Detect which cell encompasses the target text, then output its [x, y] center coordinate. 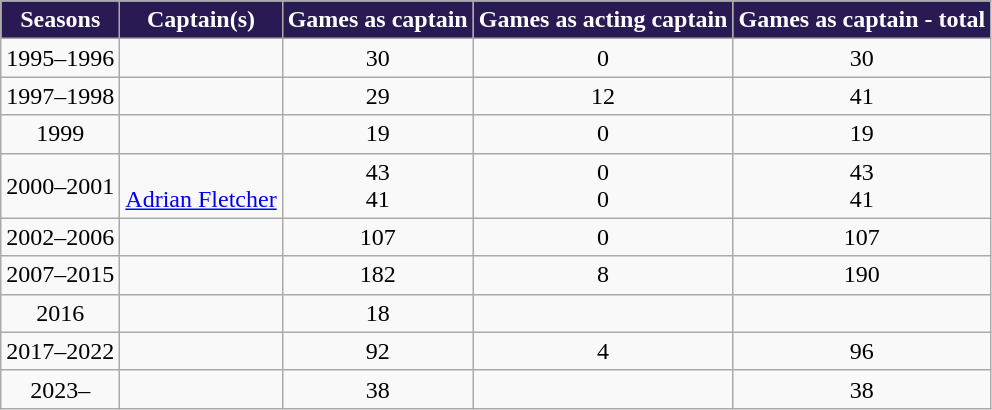
92 [378, 351]
8 [603, 275]
29 [378, 96]
Captain(s) [201, 20]
4341 [862, 186]
96 [862, 351]
12 [603, 96]
18 [378, 313]
1995–1996 [60, 58]
4 [603, 351]
190 [862, 275]
182 [378, 275]
2017–2022 [60, 351]
Games as captain [378, 20]
1997–1998 [60, 96]
0 0 [603, 186]
2000–2001 [60, 186]
43 41 [378, 186]
Games as captain - total [862, 20]
2023– [60, 389]
Seasons [60, 20]
2007–2015 [60, 275]
1999 [60, 134]
41 [862, 96]
Games as acting captain [603, 20]
2002–2006 [60, 237]
2016 [60, 313]
Adrian Fletcher [201, 186]
